For the text-containing cell, return its midpoint in [x, y] coordinate format. 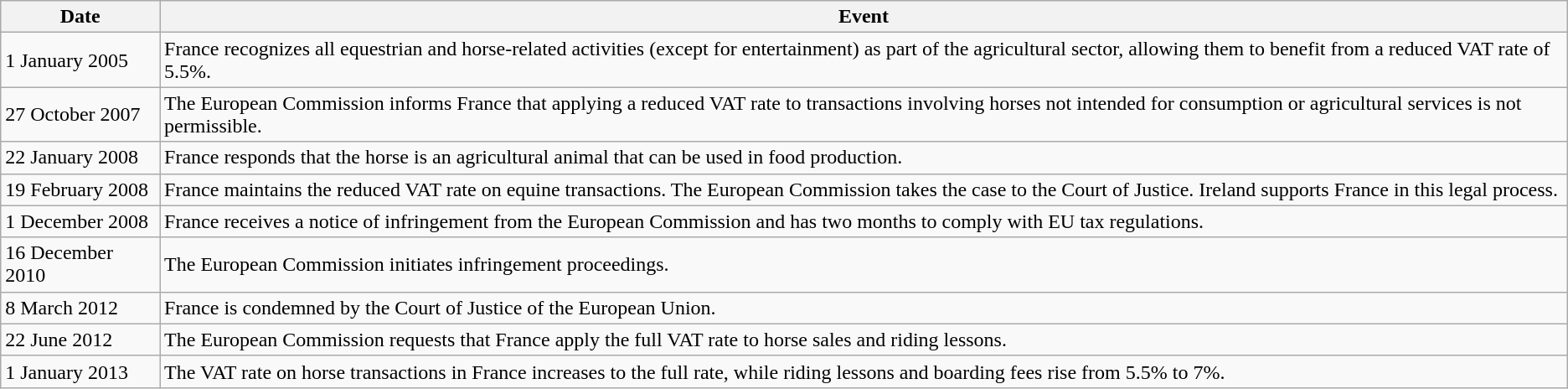
22 January 2008 [80, 158]
The European Commission requests that France apply the full VAT rate to horse sales and riding lessons. [864, 340]
22 June 2012 [80, 340]
1 December 2008 [80, 221]
8 March 2012 [80, 308]
France responds that the horse is an agricultural animal that can be used in food production. [864, 158]
Date [80, 17]
The European Commission initiates infringement proceedings. [864, 265]
France receives a notice of infringement from the European Commission and has two months to comply with EU tax regulations. [864, 221]
France is condemned by the Court of Justice of the European Union. [864, 308]
1 January 2013 [80, 371]
19 February 2008 [80, 189]
1 January 2005 [80, 60]
16 December 2010 [80, 265]
Event [864, 17]
The VAT rate on horse transactions in France increases to the full rate, while riding lessons and boarding fees rise from 5.5% to 7%. [864, 371]
27 October 2007 [80, 114]
